Identify which cell holds the provided text, then report its [X, Y] central coordinate. 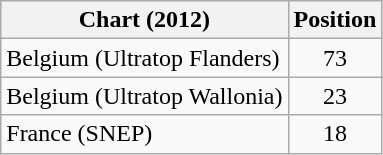
18 [335, 134]
Belgium (Ultratop Wallonia) [144, 96]
73 [335, 58]
France (SNEP) [144, 134]
Chart (2012) [144, 20]
Position [335, 20]
23 [335, 96]
Belgium (Ultratop Flanders) [144, 58]
